Find where the given text appears and provide that cell's center as [x, y] coordinate. 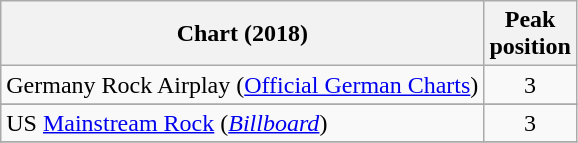
US Mainstream Rock (Billboard) [242, 123]
Peakposition [530, 34]
Chart (2018) [242, 34]
Germany Rock Airplay (Official German Charts) [242, 85]
